Capture the cell that displays the provided text and extract its (X, Y) central coordinate. 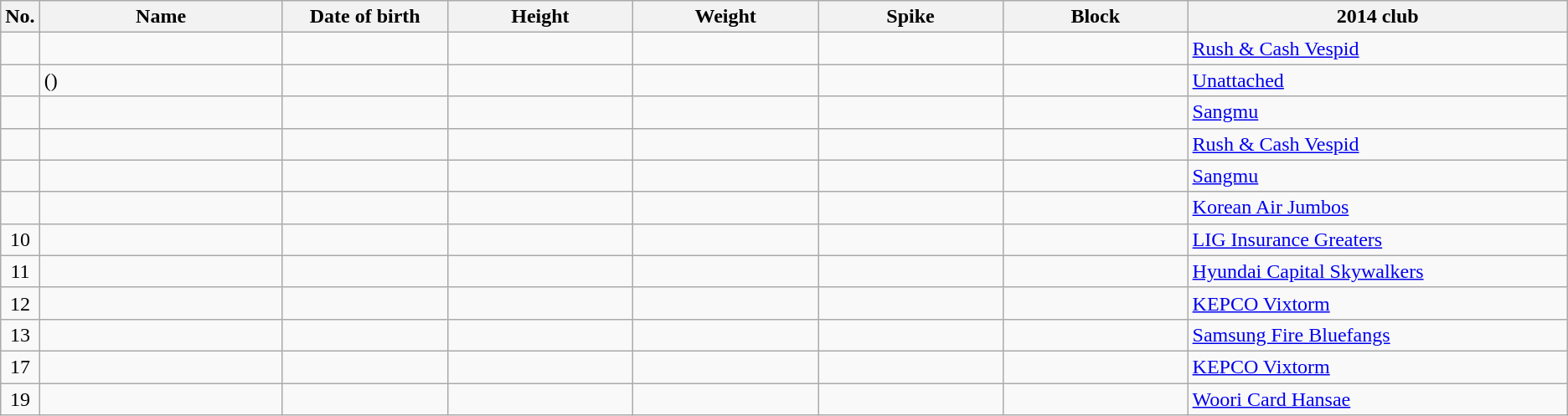
10 (20, 239)
Height (539, 17)
Weight (725, 17)
2014 club (1377, 17)
Block (1096, 17)
Hyundai Capital Skywalkers (1377, 271)
LIG Insurance Greaters (1377, 239)
11 (20, 271)
12 (20, 303)
Date of birth (365, 17)
Spike (911, 17)
No. (20, 17)
13 (20, 335)
Samsung Fire Bluefangs (1377, 335)
Korean Air Jumbos (1377, 208)
() (161, 80)
Woori Card Hansae (1377, 399)
Unattached (1377, 80)
17 (20, 367)
Name (161, 17)
19 (20, 399)
